Return the (x, y) coordinate for the center point of the cell that contains the specified text.  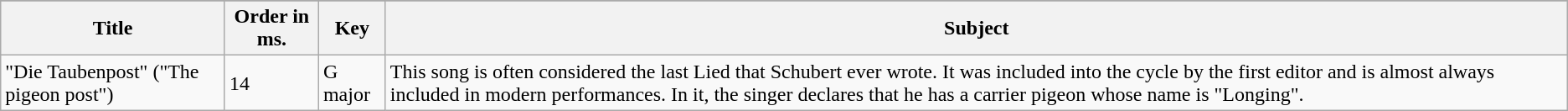
Title (113, 29)
Order in ms. (271, 29)
G major (352, 82)
Subject (977, 29)
"Die Taubenpost" ("The pigeon post") (113, 82)
14 (271, 82)
Key (352, 29)
